Identify which cell holds the provided text, then report its [x, y] central coordinate. 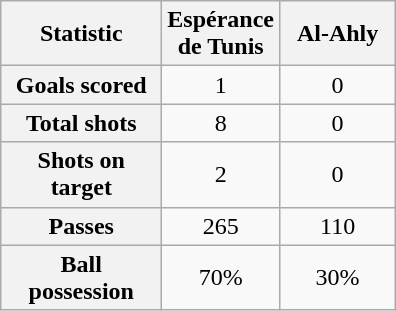
265 [221, 226]
Ball possession [82, 278]
8 [221, 123]
Al-Ahly [338, 34]
Goals scored [82, 85]
1 [221, 85]
Total shots [82, 123]
Espérance de Tunis [221, 34]
2 [221, 174]
Shots on target [82, 174]
Statistic [82, 34]
110 [338, 226]
Passes [82, 226]
70% [221, 278]
30% [338, 278]
